Scan for the cell matching the given text and deliver its (X, Y) coordinate at center. 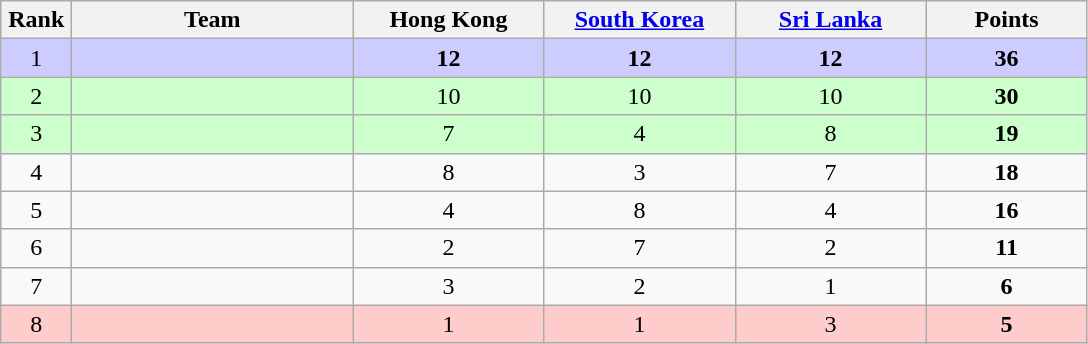
30 (1006, 96)
Sri Lanka (830, 20)
Hong Kong (448, 20)
Team (212, 20)
36 (1006, 58)
Points (1006, 20)
11 (1006, 248)
Rank (36, 20)
South Korea (640, 20)
18 (1006, 172)
19 (1006, 134)
16 (1006, 210)
